Provide the [X, Y] coordinate of the cell's center where the given text is located.  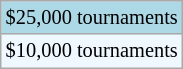
$10,000 tournaments [92, 51]
$25,000 tournaments [92, 17]
